Return the [x, y] coordinate for the center point of the cell that contains the specified text.  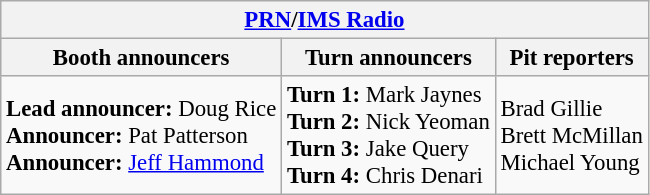
Brad GillieBrett McMillanMichael Young [572, 136]
Booth announcers [142, 58]
Pit reporters [572, 58]
PRN/IMS Radio [324, 20]
Turn 1: Mark Jaynes Turn 2: Nick YeomanTurn 3: Jake QueryTurn 4: Chris Denari [389, 136]
Turn announcers [389, 58]
Lead announcer: Doug RiceAnnouncer: Pat PattersonAnnouncer: Jeff Hammond [142, 136]
